Locate the cell with the specified text and output its [X, Y] center coordinate. 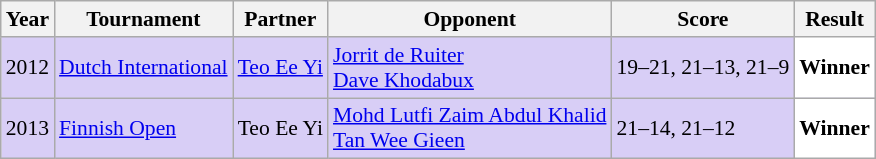
Result [834, 19]
2013 [28, 128]
Score [702, 19]
Tournament [144, 19]
Dutch International [144, 68]
Partner [280, 19]
Jorrit de Ruiter Dave Khodabux [470, 68]
Year [28, 19]
19–21, 21–13, 21–9 [702, 68]
21–14, 21–12 [702, 128]
Opponent [470, 19]
2012 [28, 68]
Mohd Lutfi Zaim Abdul Khalid Tan Wee Gieen [470, 128]
Finnish Open [144, 128]
